Detect which cell encompasses the target text, then output its [X, Y] center coordinate. 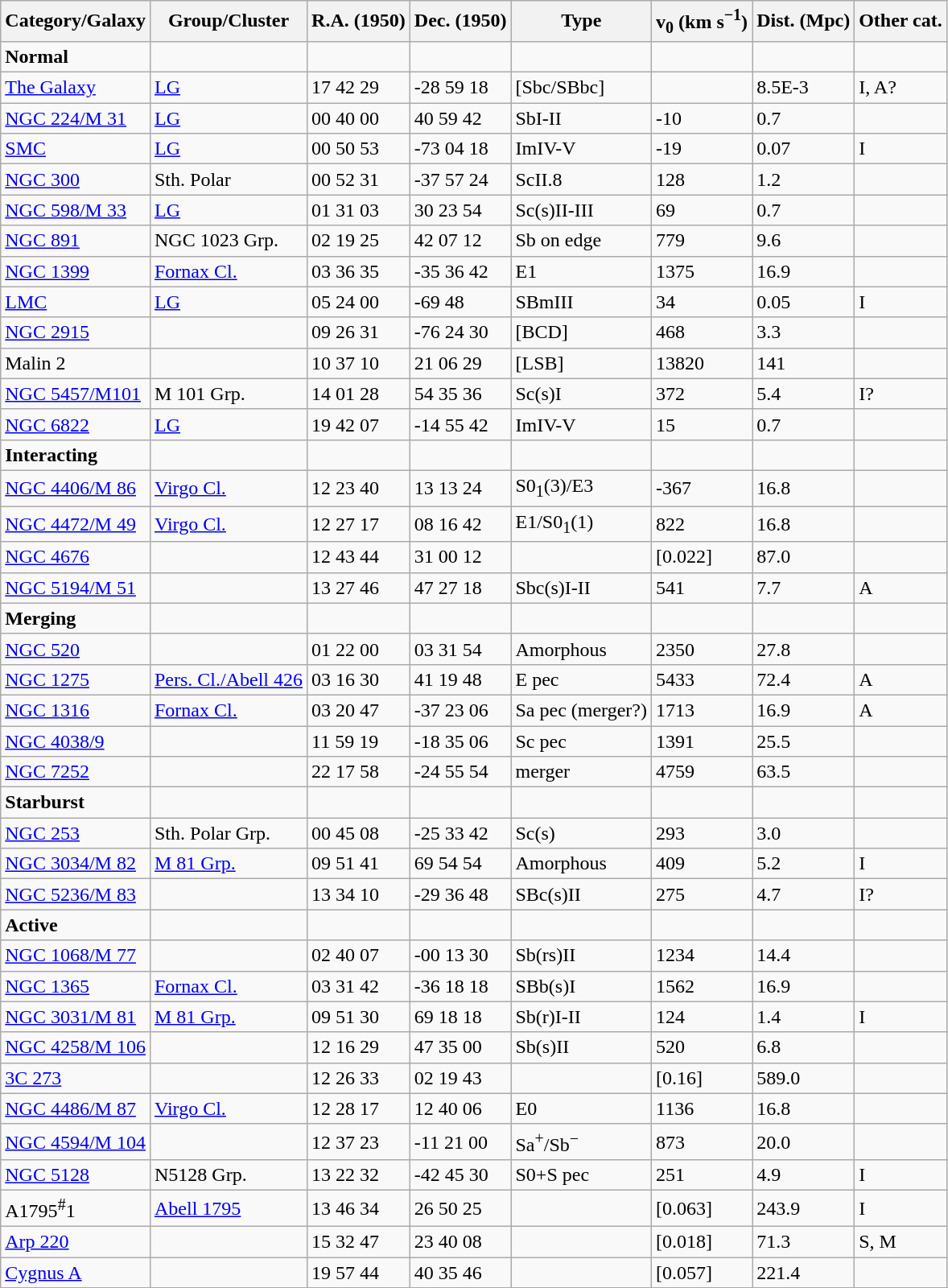
[Sbc/SBbc] [581, 88]
NGC 5457/M101 [76, 394]
21 06 29 [460, 363]
14.4 [803, 956]
12 40 06 [460, 1108]
Sth. Polar [229, 180]
14 01 28 [359, 394]
5.4 [803, 394]
NGC 1068/M 77 [76, 956]
SBmIII [581, 302]
12 28 17 [359, 1108]
[0.018] [702, 1242]
NGC 4594/M 104 [76, 1141]
42 07 12 [460, 241]
Sc pec [581, 741]
-18 35 06 [460, 741]
Dec. (1950) [460, 21]
-24 55 54 [460, 772]
31 00 12 [460, 557]
Malin 2 [76, 363]
Sb(r)I-II [581, 1017]
5433 [702, 679]
E1 [581, 271]
12 43 44 [359, 557]
1.4 [803, 1017]
128 [702, 180]
Category/Galaxy [76, 21]
00 50 53 [359, 149]
87.0 [803, 557]
Sc(s)II-III [581, 210]
01 22 00 [359, 649]
Sb(rs)II [581, 956]
Cygnus A [76, 1273]
822 [702, 524]
A1795#1 [76, 1209]
Sa pec (merger?) [581, 710]
NGC 4486/M 87 [76, 1108]
[0.063] [702, 1209]
13 34 10 [359, 894]
NGC 2915 [76, 332]
4.9 [803, 1175]
09 51 30 [359, 1017]
13820 [702, 363]
873 [702, 1141]
M 101 Grp. [229, 394]
0.07 [803, 149]
E1/S01(1) [581, 524]
The Galaxy [76, 88]
SBb(s)I [581, 986]
7.7 [803, 588]
1391 [702, 741]
41 19 48 [460, 679]
NGC 598/M 33 [76, 210]
Dist. (Mpc) [803, 21]
R.A. (1950) [359, 21]
00 45 08 [359, 833]
NGC 1023 Grp. [229, 241]
02 40 07 [359, 956]
Sa+/Sb− [581, 1141]
6.8 [803, 1047]
NGC 253 [76, 833]
13 27 46 [359, 588]
71.3 [803, 1242]
541 [702, 588]
NGC 1316 [76, 710]
LMC [76, 302]
40 35 46 [460, 1273]
I, A? [901, 88]
20.0 [803, 1141]
Active [76, 925]
1234 [702, 956]
NGC 3034/M 82 [76, 864]
47 27 18 [460, 588]
10 37 10 [359, 363]
69 [702, 210]
293 [702, 833]
Interacting [76, 455]
3.0 [803, 833]
[LSB] [581, 363]
-14 55 42 [460, 424]
NGC 1399 [76, 271]
-11 21 00 [460, 1141]
4.7 [803, 894]
E0 [581, 1108]
05 24 00 [359, 302]
124 [702, 1017]
NGC 4676 [76, 557]
12 16 29 [359, 1047]
09 26 31 [359, 332]
Pers. Cl./Abell 426 [229, 679]
Type [581, 21]
19 57 44 [359, 1273]
Sc(s)I [581, 394]
NGC 520 [76, 649]
NGC 5128 [76, 1175]
1713 [702, 710]
09 51 41 [359, 864]
-37 23 06 [460, 710]
N5128 Grp. [229, 1175]
ScII.8 [581, 180]
Merging [76, 618]
-00 13 30 [460, 956]
30 23 54 [460, 210]
E pec [581, 679]
72.4 [803, 679]
03 31 54 [460, 649]
-19 [702, 149]
4759 [702, 772]
-10 [702, 118]
-29 36 48 [460, 894]
243.9 [803, 1209]
v0 (km s−1) [702, 21]
Abell 1795 [229, 1209]
03 20 47 [359, 710]
SBc(s)II [581, 894]
-42 45 30 [460, 1175]
12 37 23 [359, 1141]
01 31 03 [359, 210]
-36 18 18 [460, 986]
-25 33 42 [460, 833]
NGC 3031/M 81 [76, 1017]
SbI-II [581, 118]
27.8 [803, 649]
NGC 300 [76, 180]
13 22 32 [359, 1175]
69 54 54 [460, 864]
Group/Cluster [229, 21]
54 35 36 [460, 394]
221.4 [803, 1273]
-35 36 42 [460, 271]
3C 273 [76, 1078]
1562 [702, 986]
00 52 31 [359, 180]
-76 24 30 [460, 332]
1375 [702, 271]
-367 [702, 488]
S01(3)/E3 [581, 488]
520 [702, 1047]
17 42 29 [359, 88]
Sb(s)II [581, 1047]
02 19 43 [460, 1078]
Sbc(s)I-II [581, 588]
69 18 18 [460, 1017]
08 16 42 [460, 524]
0.05 [803, 302]
Sc(s) [581, 833]
12 26 33 [359, 1078]
Other cat. [901, 21]
Normal [76, 57]
NGC 4258/M 106 [76, 1047]
47 35 00 [460, 1047]
26 50 25 [460, 1209]
[BCD] [581, 332]
NGC 5194/M 51 [76, 588]
03 31 42 [359, 986]
15 [702, 424]
Sth. Polar Grp. [229, 833]
13 13 24 [460, 488]
372 [702, 394]
25.5 [803, 741]
8.5E-3 [803, 88]
12 23 40 [359, 488]
3.3 [803, 332]
11 59 19 [359, 741]
-37 57 24 [460, 180]
-73 04 18 [460, 149]
NGC 1365 [76, 986]
Starburst [76, 803]
NGC 4406/M 86 [76, 488]
NGC 6822 [76, 424]
34 [702, 302]
19 42 07 [359, 424]
merger [581, 772]
NGC 5236/M 83 [76, 894]
63.5 [803, 772]
9.6 [803, 241]
Sb on edge [581, 241]
22 17 58 [359, 772]
[0.16] [702, 1078]
03 36 35 [359, 271]
275 [702, 894]
[0.057] [702, 1273]
589.0 [803, 1078]
[0.022] [702, 557]
23 40 08 [460, 1242]
13 46 34 [359, 1209]
NGC 224/M 31 [76, 118]
5.2 [803, 864]
40 59 42 [460, 118]
251 [702, 1175]
-69 48 [460, 302]
NGC 1275 [76, 679]
03 16 30 [359, 679]
NGC 891 [76, 241]
409 [702, 864]
468 [702, 332]
-28 59 18 [460, 88]
1.2 [803, 180]
00 40 00 [359, 118]
NGC 7252 [76, 772]
2350 [702, 649]
02 19 25 [359, 241]
SMC [76, 149]
141 [803, 363]
NGC 4472/M 49 [76, 524]
S, M [901, 1242]
15 32 47 [359, 1242]
NGC 4038/9 [76, 741]
1136 [702, 1108]
779 [702, 241]
12 27 17 [359, 524]
Arp 220 [76, 1242]
S0+S pec [581, 1175]
